Provide the (X, Y) coordinate of the cell's center where the given text is located.  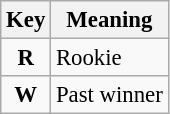
Key (26, 20)
R (26, 58)
Meaning (110, 20)
W (26, 95)
Past winner (110, 95)
Rookie (110, 58)
